Locate the cell with the specified text and output its [x, y] center coordinate. 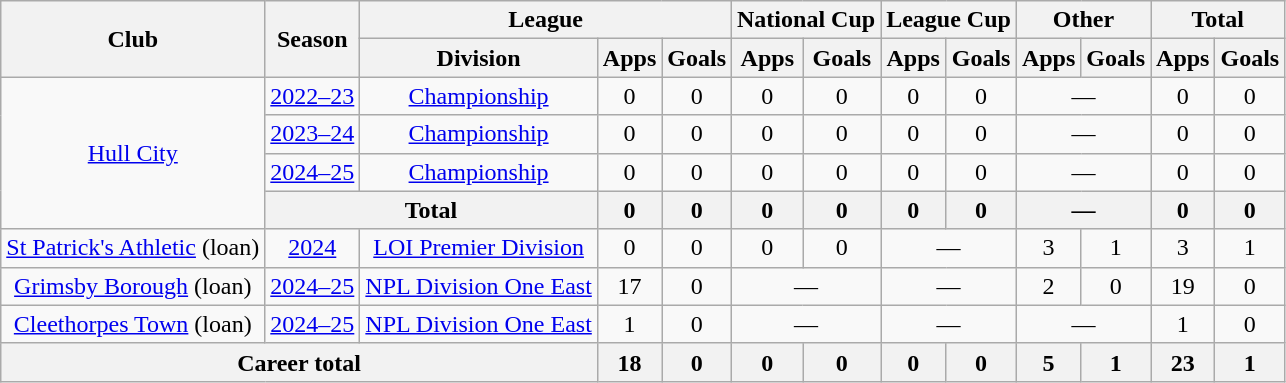
Season [312, 39]
St Patrick's Athletic (loan) [133, 248]
2023–24 [312, 134]
2 [1048, 286]
Division [478, 58]
19 [1183, 286]
Career total [300, 362]
23 [1183, 362]
17 [629, 286]
Club [133, 39]
LOI Premier Division [478, 248]
18 [629, 362]
League Cup [949, 20]
League [546, 20]
5 [1048, 362]
2022–23 [312, 96]
National Cup [806, 20]
2024 [312, 248]
Hull City [133, 153]
Grimsby Borough (loan) [133, 286]
Cleethorpes Town (loan) [133, 324]
Other [1083, 20]
